Extract the (x, y) coordinate from the center of the cell holding the provided text.  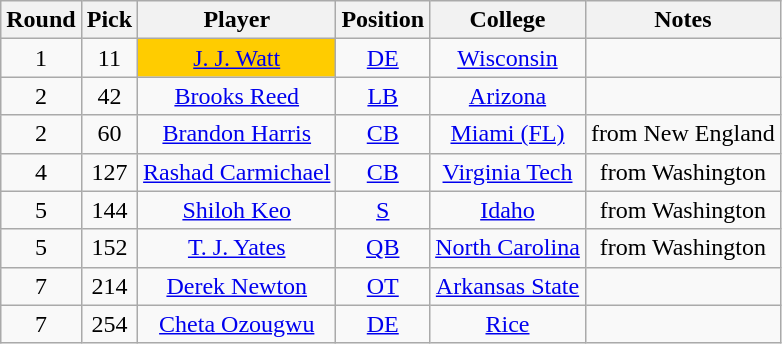
Wisconsin (508, 58)
42 (109, 96)
11 (109, 58)
Brooks Reed (237, 96)
1 (41, 58)
LB (383, 96)
60 (109, 134)
Derek Newton (237, 286)
College (508, 20)
4 (41, 172)
Idaho (508, 210)
North Carolina (508, 248)
Player (237, 20)
Virginia Tech (508, 172)
Arizona (508, 96)
127 (109, 172)
214 (109, 286)
Arkansas State (508, 286)
Cheta Ozougwu (237, 324)
Position (383, 20)
Miami (FL) (508, 134)
Brandon Harris (237, 134)
J. J. Watt (237, 58)
Rashad Carmichael (237, 172)
144 (109, 210)
from New England (682, 134)
Notes (682, 20)
Pick (109, 20)
Shiloh Keo (237, 210)
Round (41, 20)
254 (109, 324)
QB (383, 248)
152 (109, 248)
Rice (508, 324)
S (383, 210)
T. J. Yates (237, 248)
OT (383, 286)
